Locate the cell with the specified text and output its [x, y] center coordinate. 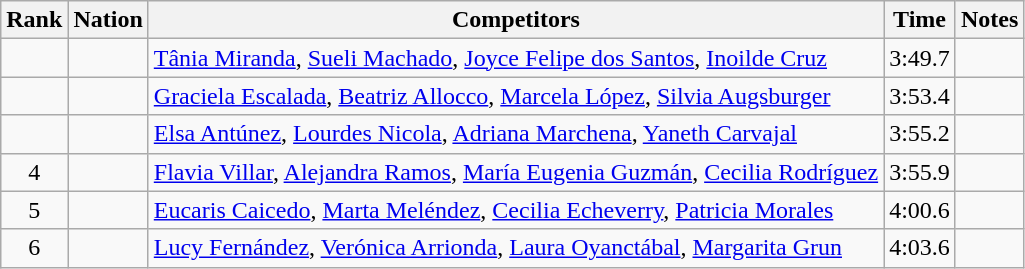
3:53.4 [920, 96]
Nation [108, 20]
5 [34, 210]
Notes [989, 20]
6 [34, 248]
Lucy Fernández, Verónica Arrionda, Laura Oyanctábal, Margarita Grun [516, 248]
Elsa Antúnez, Lourdes Nicola, Adriana Marchena, Yaneth Carvajal [516, 134]
Time [920, 20]
Tânia Miranda, Sueli Machado, Joyce Felipe dos Santos, Inoilde Cruz [516, 58]
3:55.9 [920, 172]
4 [34, 172]
Flavia Villar, Alejandra Ramos, María Eugenia Guzmán, Cecilia Rodríguez [516, 172]
4:03.6 [920, 248]
3:55.2 [920, 134]
3:49.7 [920, 58]
Competitors [516, 20]
Eucaris Caicedo, Marta Meléndez, Cecilia Echeverry, Patricia Morales [516, 210]
4:00.6 [920, 210]
Graciela Escalada, Beatriz Allocco, Marcela López, Silvia Augsburger [516, 96]
Rank [34, 20]
